Determine the (x, y) coordinate at the center of the cell enclosing the given text.  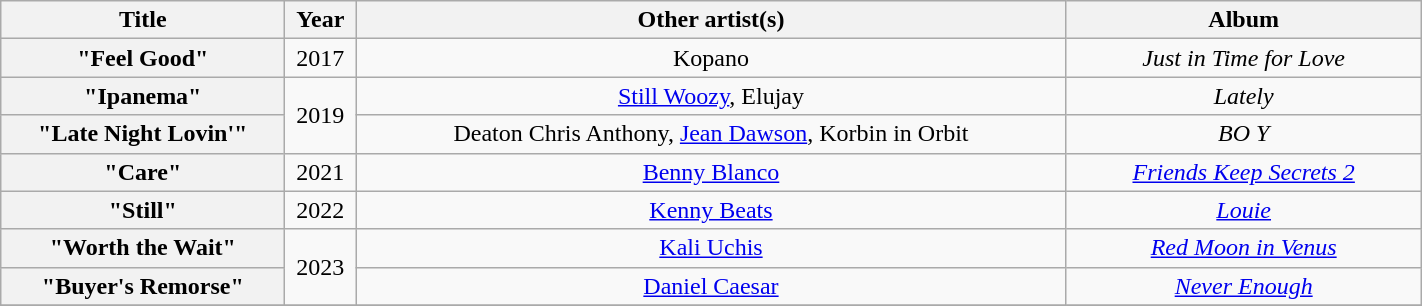
Daniel Caesar (711, 286)
"Late Night Lovin'" (143, 134)
Kali Uchis (711, 248)
2022 (320, 210)
Still Woozy, Elujay (711, 96)
2021 (320, 172)
Other artist(s) (711, 20)
"Buyer's Remorse" (143, 286)
Kenny Beats (711, 210)
Never Enough (1244, 286)
Kopano (711, 58)
Friends Keep Secrets 2 (1244, 172)
Lately (1244, 96)
"Worth the Wait" (143, 248)
Year (320, 20)
"Care" (143, 172)
2023 (320, 267)
"Still" (143, 210)
Deaton Chris Anthony, Jean Dawson, Korbin in Orbit (711, 134)
Red Moon in Venus (1244, 248)
Album (1244, 20)
BO Y (1244, 134)
Benny Blanco (711, 172)
Title (143, 20)
Louie (1244, 210)
Just in Time for Love (1244, 58)
"Ipanema" (143, 96)
2019 (320, 115)
2017 (320, 58)
"Feel Good" (143, 58)
